Output the (X, Y) coordinate of the center of the cell containing the given text.  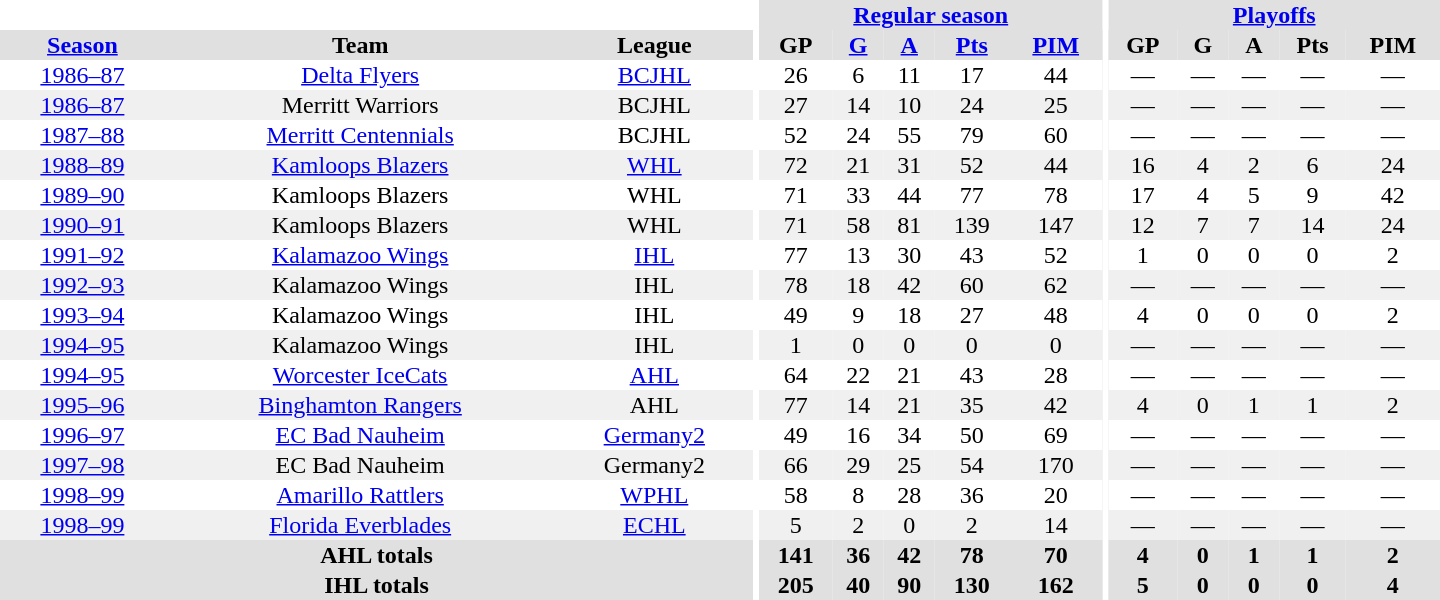
13 (858, 255)
205 (796, 585)
1991–92 (82, 255)
1989–90 (82, 195)
40 (858, 585)
League (655, 45)
1996–97 (82, 435)
20 (1056, 495)
Worcester IceCats (360, 375)
81 (910, 225)
79 (972, 135)
141 (796, 555)
Merritt Centennials (360, 135)
AHL totals (376, 555)
1992–93 (82, 285)
12 (1142, 225)
Binghamton Rangers (360, 405)
54 (972, 465)
35 (972, 405)
Merritt Warriors (360, 105)
Florida Everblades (360, 525)
30 (910, 255)
Season (82, 45)
Delta Flyers (360, 75)
170 (1056, 465)
1995–96 (82, 405)
69 (1056, 435)
8 (858, 495)
34 (910, 435)
64 (796, 375)
WPHL (655, 495)
31 (910, 165)
IHL totals (376, 585)
66 (796, 465)
1993–94 (82, 315)
Playoffs (1274, 15)
1997–98 (82, 465)
70 (1056, 555)
10 (910, 105)
Regular season (931, 15)
130 (972, 585)
1987–88 (82, 135)
11 (910, 75)
50 (972, 435)
29 (858, 465)
Team (360, 45)
162 (1056, 585)
147 (1056, 225)
48 (1056, 315)
Amarillo Rattlers (360, 495)
33 (858, 195)
1988–89 (82, 165)
62 (1056, 285)
22 (858, 375)
72 (796, 165)
139 (972, 225)
26 (796, 75)
ECHL (655, 525)
1990–91 (82, 225)
90 (910, 585)
55 (910, 135)
